Locate the cell with the specified text and output its (x, y) center coordinate. 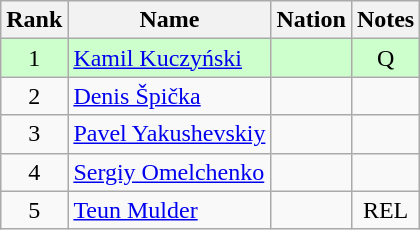
Pavel Yakushevskiy (170, 134)
REL (385, 210)
Sergiy Omelchenko (170, 172)
Rank (34, 20)
1 (34, 58)
2 (34, 96)
Notes (385, 20)
Denis Špička (170, 96)
4 (34, 172)
Q (385, 58)
Teun Mulder (170, 210)
3 (34, 134)
Kamil Kuczyński (170, 58)
Name (170, 20)
Nation (311, 20)
5 (34, 210)
